Return (X, Y) of the center of cell containing provided text 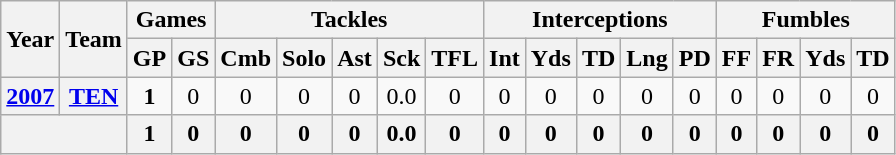
Tackles (350, 20)
GP (149, 58)
2007 (30, 96)
TEN (94, 96)
Ast (355, 58)
Year (30, 39)
PD (694, 58)
Lng (647, 58)
Fumbles (806, 20)
Solo (304, 58)
GS (194, 58)
FR (778, 58)
Int (505, 58)
Team (94, 39)
Games (170, 20)
TFL (455, 58)
Cmb (246, 58)
Interceptions (600, 20)
Sck (401, 58)
FF (736, 58)
